Extract the (X, Y) coordinate from the center of the cell holding the provided text.  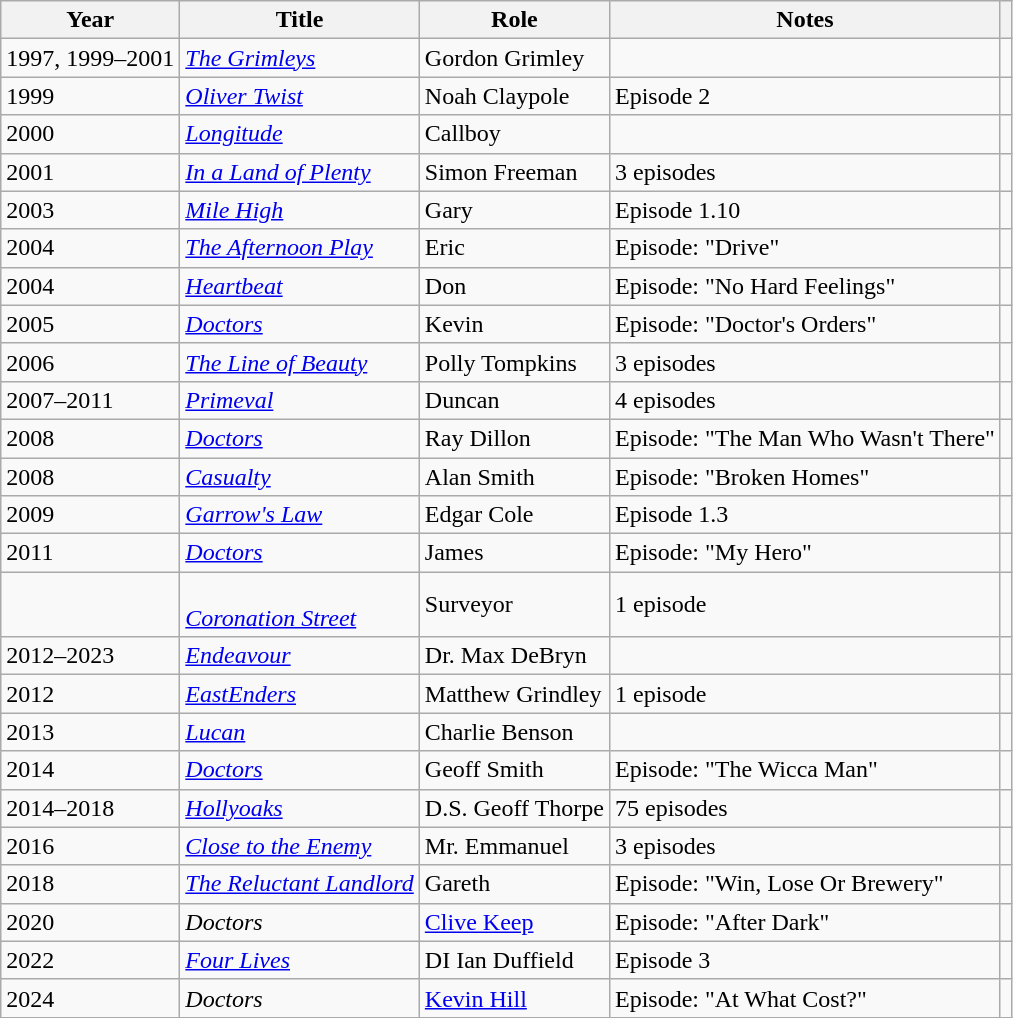
James (514, 553)
In a Land of Plenty (300, 172)
Matthew Grindley (514, 694)
Gary (514, 210)
Oliver Twist (300, 96)
Callboy (514, 134)
Primeval (300, 400)
Duncan (514, 400)
1999 (90, 96)
Hollyoaks (300, 808)
Episode: "Win, Lose Or Brewery" (804, 884)
Don (514, 286)
Episode: "No Hard Feelings" (804, 286)
2001 (90, 172)
Episode: "Doctor's Orders" (804, 324)
Episode 2 (804, 96)
2006 (90, 362)
Eric (514, 248)
Noah Claypole (514, 96)
Notes (804, 20)
2022 (90, 960)
Year (90, 20)
Heartbeat (300, 286)
Four Lives (300, 960)
2007–2011 (90, 400)
Episode: "My Hero" (804, 553)
2024 (90, 998)
D.S. Geoff Thorpe (514, 808)
Endeavour (300, 656)
Role (514, 20)
2012–2023 (90, 656)
2018 (90, 884)
Surveyor (514, 604)
Simon Freeman (514, 172)
Polly Tompkins (514, 362)
Edgar Cole (514, 515)
Coronation Street (300, 604)
2014 (90, 770)
Casualty (300, 477)
4 episodes (804, 400)
Gareth (514, 884)
Mr. Emmanuel (514, 846)
Close to the Enemy (300, 846)
Episode: "At What Cost?" (804, 998)
Geoff Smith (514, 770)
Episode: "After Dark" (804, 922)
2020 (90, 922)
2000 (90, 134)
Episode 1.3 (804, 515)
The Reluctant Landlord (300, 884)
Episode: "The Man Who Wasn't There" (804, 438)
The Line of Beauty (300, 362)
2012 (90, 694)
Gordon Grimley (514, 58)
Lucan (300, 732)
Episode: "Broken Homes" (804, 477)
Alan Smith (514, 477)
DI Ian Duffield (514, 960)
2016 (90, 846)
Garrow's Law (300, 515)
1997, 1999–2001 (90, 58)
Kevin Hill (514, 998)
2013 (90, 732)
Episode 3 (804, 960)
The Afternoon Play (300, 248)
Longitude (300, 134)
The Grimleys (300, 58)
EastEnders (300, 694)
2009 (90, 515)
Episode: "Drive" (804, 248)
2003 (90, 210)
Charlie Benson (514, 732)
2005 (90, 324)
Ray Dillon (514, 438)
Mile High (300, 210)
Episode 1.10 (804, 210)
Dr. Max DeBryn (514, 656)
75 episodes (804, 808)
Episode: "The Wicca Man" (804, 770)
Title (300, 20)
Clive Keep (514, 922)
2011 (90, 553)
Kevin (514, 324)
2014–2018 (90, 808)
